From the cell containing the given text, extract its center point as [X, Y] coordinate. 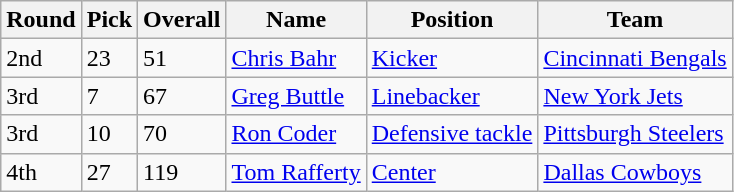
Pick [109, 20]
Pittsburgh Steelers [635, 134]
Cincinnati Bengals [635, 58]
27 [109, 172]
Chris Bahr [296, 58]
Linebacker [452, 96]
67 [182, 96]
Dallas Cowboys [635, 172]
Name [296, 20]
Position [452, 20]
2nd [41, 58]
70 [182, 134]
Kicker [452, 58]
New York Jets [635, 96]
Round [41, 20]
4th [41, 172]
7 [109, 96]
119 [182, 172]
Ron Coder [296, 134]
10 [109, 134]
Tom Rafferty [296, 172]
Defensive tackle [452, 134]
23 [109, 58]
Greg Buttle [296, 96]
Overall [182, 20]
51 [182, 58]
Center [452, 172]
Team [635, 20]
